Output the [x, y] coordinate of the center of the cell containing the given text.  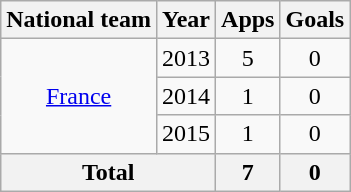
Goals [315, 20]
2013 [186, 58]
Total [108, 172]
France [79, 96]
Year [186, 20]
2014 [186, 96]
National team [79, 20]
7 [248, 172]
Apps [248, 20]
5 [248, 58]
2015 [186, 134]
